Scan for the cell matching the given text and deliver its (X, Y) coordinate at center. 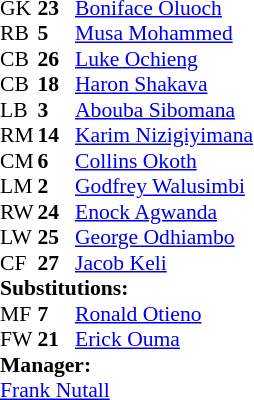
RM (19, 135)
14 (57, 135)
2 (57, 187)
Luke Ochieng (164, 59)
MF (19, 314)
Enock Agwanda (164, 212)
21 (57, 339)
Musa Mohammed (164, 33)
Erick Ouma (164, 339)
LB (19, 110)
Manager: (126, 365)
RB (19, 33)
Abouba Sibomana (164, 110)
25 (57, 237)
24 (57, 212)
Godfrey Walusimbi (164, 187)
26 (57, 59)
7 (57, 314)
Substitutions: (126, 289)
18 (57, 85)
Ronald Otieno (164, 314)
LW (19, 237)
Haron Shakava (164, 85)
Karim Nizigiyimana (164, 135)
RW (19, 212)
CM (19, 161)
LM (19, 187)
CF (19, 263)
6 (57, 161)
Collins Okoth (164, 161)
5 (57, 33)
George Odhiambo (164, 237)
27 (57, 263)
FW (19, 339)
Jacob Keli (164, 263)
3 (57, 110)
